From the cell containing the given text, extract its center point as (X, Y) coordinate. 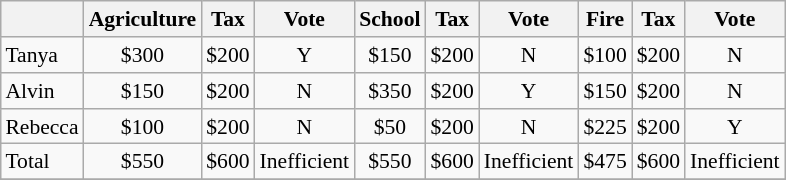
$50 (390, 126)
$475 (604, 162)
Total (42, 162)
$225 (604, 126)
Fire (604, 19)
Tanya (42, 55)
$350 (390, 91)
$300 (143, 55)
Agriculture (143, 19)
School (390, 19)
Rebecca (42, 126)
Alvin (42, 91)
